From the cell containing the given text, extract its center point as (x, y) coordinate. 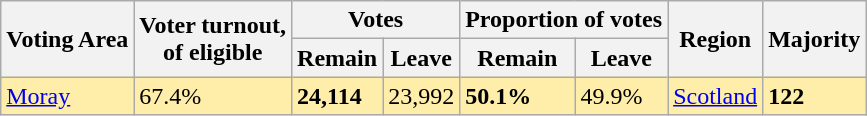
Region (716, 39)
Majority (814, 39)
50.1% (518, 96)
Proportion of votes (564, 20)
49.9% (622, 96)
24,114 (338, 96)
Scotland (716, 96)
122 (814, 96)
Voter turnout,of eligible (213, 39)
67.4% (213, 96)
23,992 (422, 96)
Votes (376, 20)
Moray (68, 96)
Voting Area (68, 39)
